Scan for the cell matching the given text and deliver its (X, Y) coordinate at center. 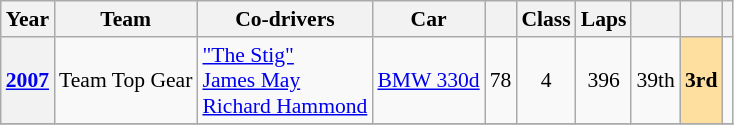
Car (428, 19)
BMW 330d (428, 80)
Team Top Gear (126, 80)
2007 (28, 80)
Class (546, 19)
39th (656, 80)
396 (604, 80)
4 (546, 80)
"The Stig" James May Richard Hammond (284, 80)
Co-drivers (284, 19)
3rd (702, 80)
Team (126, 19)
78 (501, 80)
Laps (604, 19)
Year (28, 19)
